Locate the cell with the specified text and output its (x, y) center coordinate. 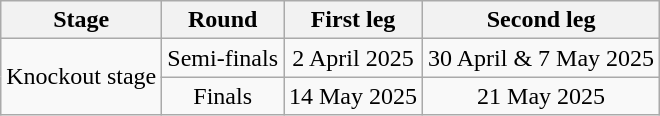
2 April 2025 (354, 58)
30 April & 7 May 2025 (542, 58)
21 May 2025 (542, 96)
Stage (82, 20)
Semi-finals (223, 58)
Round (223, 20)
14 May 2025 (354, 96)
Second leg (542, 20)
Knockout stage (82, 77)
First leg (354, 20)
Finals (223, 96)
